Provide the (X, Y) coordinate of the cell's center where the given text is located.  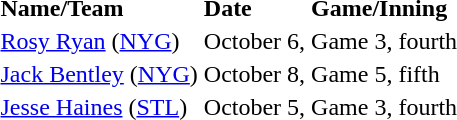
October 8, (254, 74)
October 6, (254, 41)
